Search for the cell housing the specified text and yield its (X, Y) center coordinate. 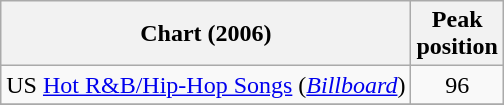
US Hot R&B/Hip-Hop Songs (Billboard) (206, 85)
96 (457, 85)
Chart (2006) (206, 34)
Peak position (457, 34)
